Capture the cell that displays the provided text and extract its [x, y] central coordinate. 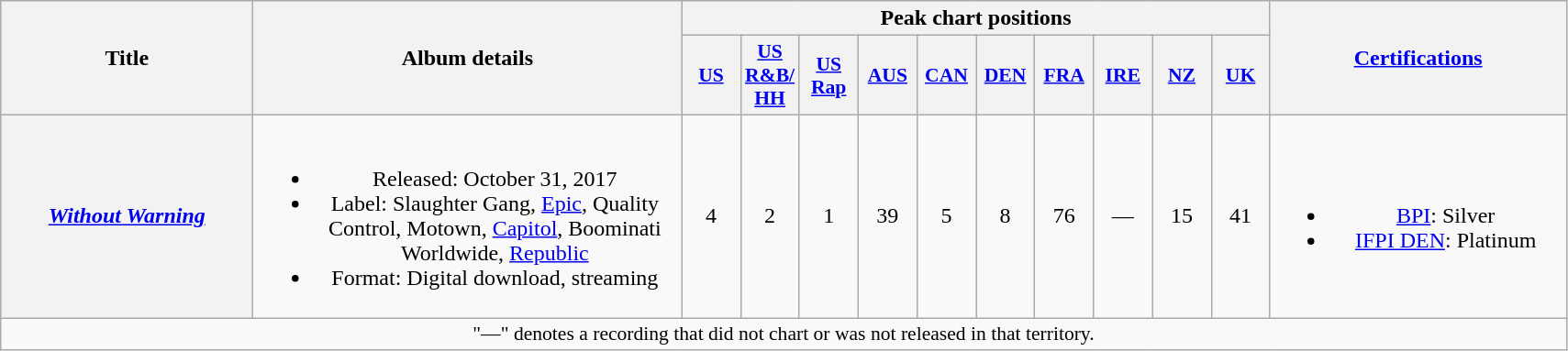
8 [1006, 216]
BPI: SilverIFPI DEN: Platinum [1418, 216]
USRap [828, 75]
FRA [1064, 75]
IRE [1123, 75]
4 [711, 216]
AUS [887, 75]
Title [127, 59]
NZ [1182, 75]
Peak chart positions [976, 18]
Without Warning [127, 216]
— [1123, 216]
76 [1064, 216]
Certifications [1418, 59]
2 [770, 216]
DEN [1006, 75]
US [711, 75]
5 [946, 216]
41 [1240, 216]
1 [828, 216]
"—" denotes a recording that did not chart or was not released in that territory. [784, 334]
15 [1182, 216]
CAN [946, 75]
Album details [468, 59]
39 [887, 216]
USR&B/HH [770, 75]
UK [1240, 75]
